Find where the given text appears and provide that cell's center as [X, Y] coordinate. 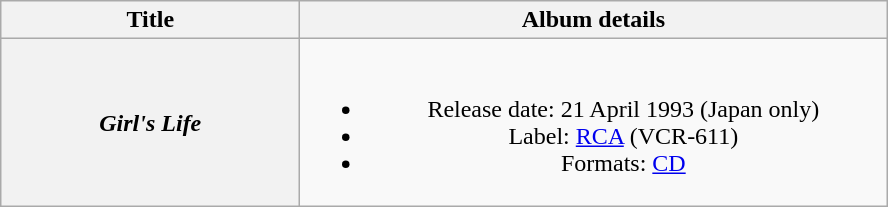
Release date: 21 April 1993 (Japan only)Label: RCA (VCR-611)Formats: CD [594, 122]
Title [150, 20]
Girl's Life [150, 122]
Album details [594, 20]
